Detect which cell encompasses the target text, then output its (X, Y) center coordinate. 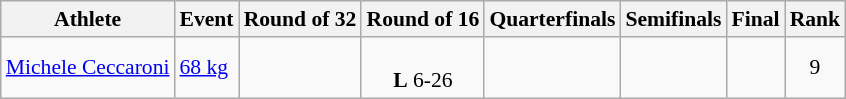
9 (816, 68)
Round of 16 (422, 19)
Michele Ceccaroni (88, 68)
Rank (816, 19)
Round of 32 (300, 19)
68 kg (206, 68)
Athlete (88, 19)
Event (206, 19)
L 6-26 (422, 68)
Quarterfinals (552, 19)
Semifinals (673, 19)
Final (755, 19)
